From the cell containing the given text, extract its center point as (X, Y) coordinate. 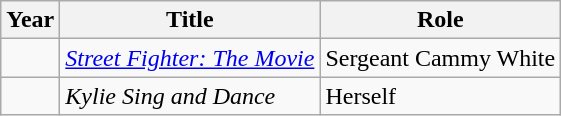
Role (440, 20)
Sergeant Cammy White (440, 58)
Title (190, 20)
Street Fighter: The Movie (190, 58)
Year (30, 20)
Herself (440, 96)
Kylie Sing and Dance (190, 96)
